For the text-containing cell, return its midpoint in [x, y] coordinate format. 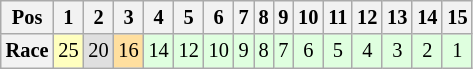
Race [28, 51]
11 [338, 17]
25 [68, 51]
Pos [28, 17]
13 [397, 17]
16 [129, 51]
20 [98, 51]
15 [457, 17]
